Return the (X, Y) coordinate for the center point of the cell that contains the specified text.  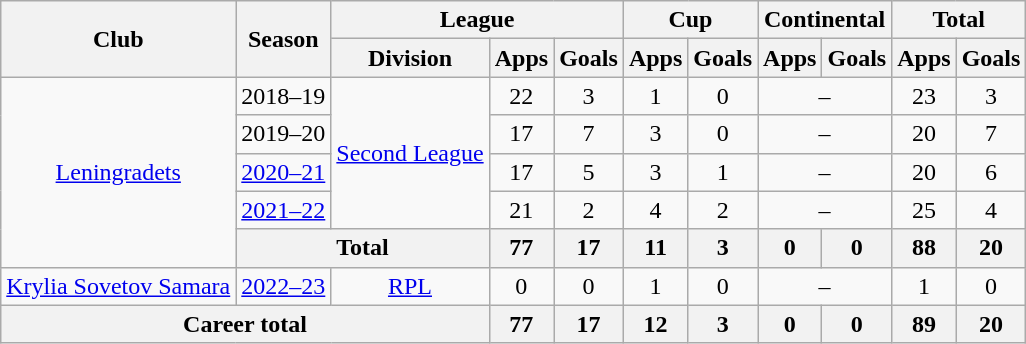
Club (118, 39)
Leningradets (118, 172)
Cup (690, 20)
12 (655, 324)
11 (655, 248)
League (478, 20)
21 (521, 210)
RPL (410, 286)
Career total (245, 324)
2022–23 (284, 286)
Division (410, 58)
2018–19 (284, 96)
5 (589, 172)
22 (521, 96)
6 (991, 172)
2020–21 (284, 172)
Season (284, 39)
89 (924, 324)
88 (924, 248)
Continental (825, 20)
Second League (410, 153)
2021–22 (284, 210)
23 (924, 96)
Krylia Sovetov Samara (118, 286)
25 (924, 210)
2019–20 (284, 134)
